Detect which cell encompasses the target text, then output its (X, Y) center coordinate. 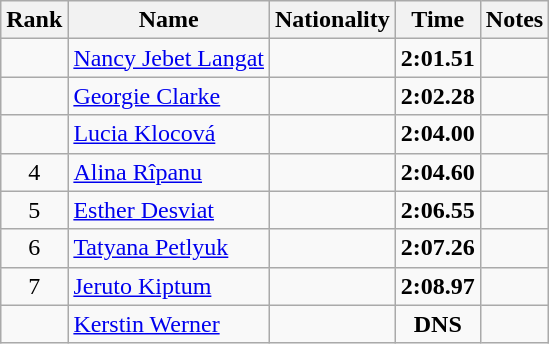
Georgie Clarke (169, 96)
Name (169, 20)
Kerstin Werner (169, 324)
Jeruto Kiptum (169, 286)
Nancy Jebet Langat (169, 58)
Rank (34, 20)
Time (438, 20)
DNS (438, 324)
Notes (514, 20)
Esther Desviat (169, 210)
Alina Rîpanu (169, 172)
7 (34, 286)
2:01.51 (438, 58)
5 (34, 210)
4 (34, 172)
2:04.60 (438, 172)
2:08.97 (438, 286)
6 (34, 248)
Lucia Klocová (169, 134)
2:06.55 (438, 210)
2:07.26 (438, 248)
Tatyana Petlyuk (169, 248)
Nationality (333, 20)
2:02.28 (438, 96)
2:04.00 (438, 134)
